Return the (X, Y) coordinate for the center point of the cell that contains the specified text.  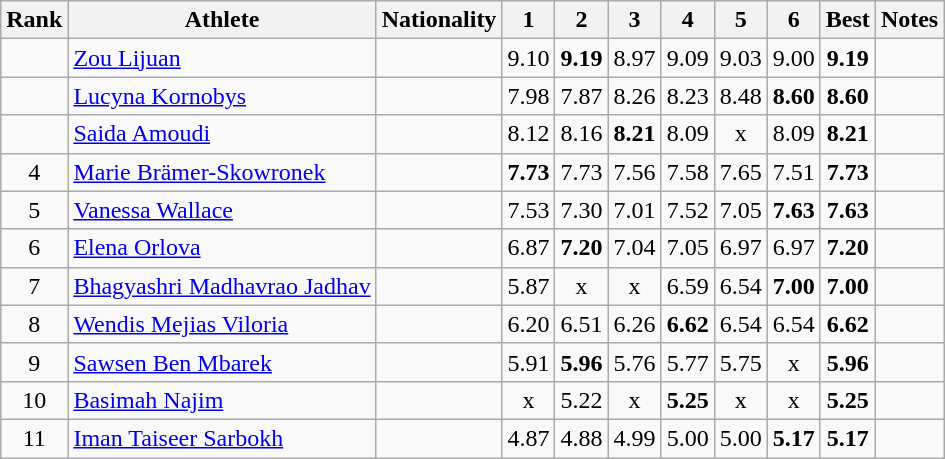
6.51 (582, 324)
7.52 (688, 210)
Nationality (439, 20)
4.87 (528, 438)
Lucyna Kornobys (222, 96)
Best (848, 20)
4.88 (582, 438)
5.75 (740, 362)
8.48 (740, 96)
Iman Taiseer Sarbokh (222, 438)
7 (34, 286)
7.30 (582, 210)
Wendis Mejias Viloria (222, 324)
3 (634, 20)
7.51 (794, 172)
7.65 (740, 172)
Bhagyashri Madhavrao Jadhav (222, 286)
9 (34, 362)
9.10 (528, 58)
8.12 (528, 134)
11 (34, 438)
6.26 (634, 324)
7.58 (688, 172)
5.76 (634, 362)
7.87 (582, 96)
5.87 (528, 286)
Basimah Najim (222, 400)
4.99 (634, 438)
8 (34, 324)
7.98 (528, 96)
Athlete (222, 20)
9.00 (794, 58)
Sawsen Ben Mbarek (222, 362)
7.56 (634, 172)
8.16 (582, 134)
Zou Lijuan (222, 58)
6.59 (688, 286)
8.97 (634, 58)
Elena Orlova (222, 248)
Rank (34, 20)
9.09 (688, 58)
6.20 (528, 324)
7.04 (634, 248)
5.77 (688, 362)
9.03 (740, 58)
Vanessa Wallace (222, 210)
8.23 (688, 96)
5.22 (582, 400)
7.53 (528, 210)
10 (34, 400)
5.91 (528, 362)
Marie Brämer-Skowronek (222, 172)
2 (582, 20)
1 (528, 20)
6.87 (528, 248)
Notes (909, 20)
8.26 (634, 96)
7.01 (634, 210)
Saida Amoudi (222, 134)
